Identify which cell holds the provided text, then report its [X, Y] central coordinate. 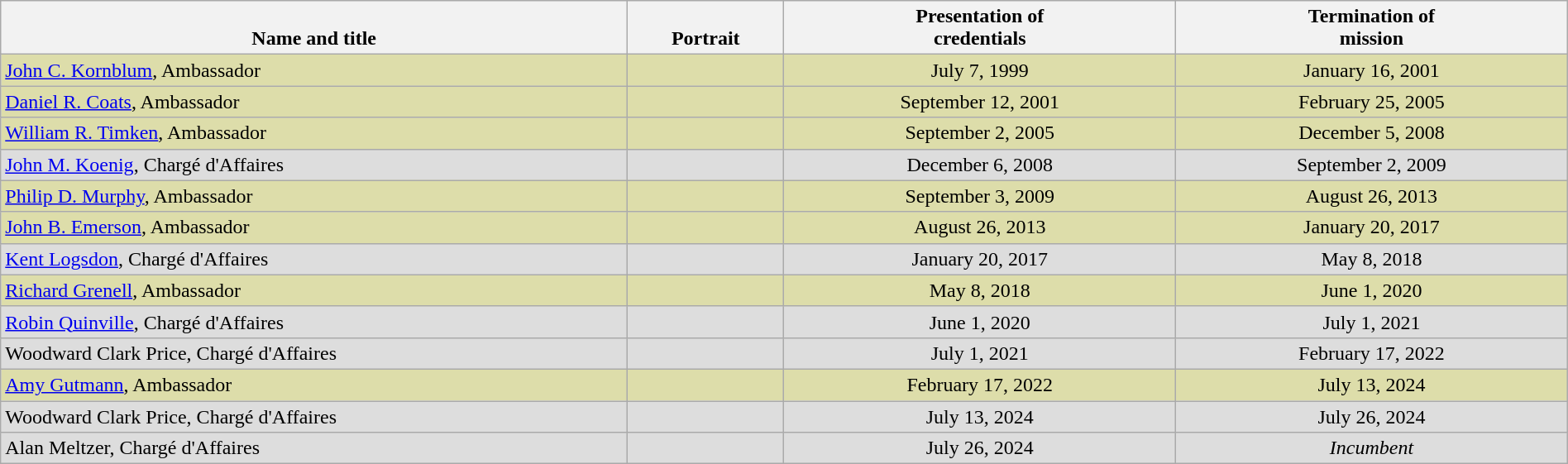
December 5, 2008 [1372, 133]
September 2, 2009 [1372, 165]
Name and title [314, 28]
Portrait [706, 28]
February 25, 2005 [1372, 102]
William R. Timken, Ambassador [314, 133]
January 16, 2001 [1372, 70]
Daniel R. Coats, Ambassador [314, 102]
Richard Grenell, Ambassador [314, 290]
Robin Quinville, Chargé d'Affaires [314, 322]
Termination ofmission [1372, 28]
Presentation ofcredentials [980, 28]
Incumbent [1372, 448]
Kent Logsdon, Chargé d'Affaires [314, 259]
September 12, 2001 [980, 102]
Amy Gutmann, Ambassador [314, 385]
September 2, 2005 [980, 133]
John C. Kornblum, Ambassador [314, 70]
Alan Meltzer, Chargé d'Affaires [314, 448]
July 7, 1999 [980, 70]
John M. Koenig, Chargé d'Affaires [314, 165]
September 3, 2009 [980, 196]
December 6, 2008 [980, 165]
Philip D. Murphy, Ambassador [314, 196]
John B. Emerson, Ambassador [314, 227]
